Scan for the cell matching the given text and deliver its [X, Y] coordinate at center. 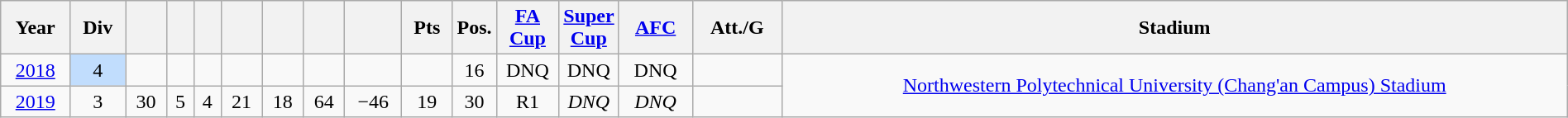
Div [98, 28]
64 [324, 101]
Att./G [737, 28]
Super Cup [589, 28]
19 [427, 101]
Stadium [1174, 28]
Pts [427, 28]
5 [180, 101]
FA Cup [528, 28]
16 [475, 70]
18 [283, 101]
Year [36, 28]
−46 [374, 101]
AFC [656, 28]
3 [98, 101]
R1 [528, 101]
21 [241, 101]
Pos. [475, 28]
2018 [36, 70]
Northwestern Polytechnical University (Chang'an Campus) Stadium [1174, 86]
2019 [36, 101]
